From the cell containing the given text, extract its center point as (X, Y) coordinate. 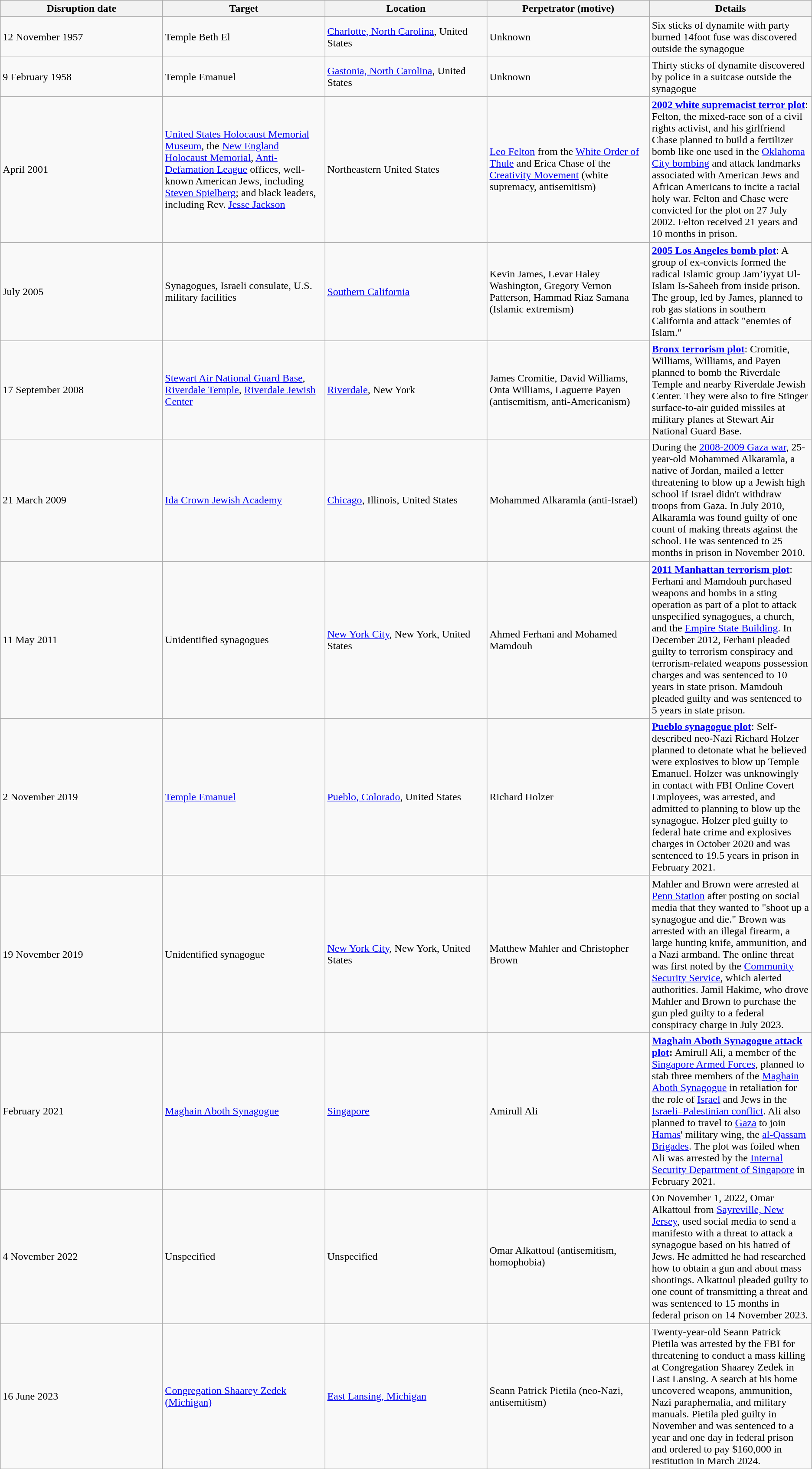
19 November 2019 (82, 954)
Ahmed Ferhani and Mohamed Mamdouh (568, 640)
Thirty sticks of dynamite discovered by police in a suitcase outside the synagogue (730, 77)
Riverdale, New York (406, 390)
Matthew Mahler and Christopher Brown (568, 954)
Mohammed Alkaramla (anti-Israel) (568, 500)
Stewart Air National Guard Base, Riverdale Temple, Riverdale Jewish Center (244, 390)
17 September 2008 (82, 390)
Richard Holzer (568, 797)
Gastonia, North Carolina, United States (406, 77)
Unidentified synagogue (244, 954)
Southern California (406, 292)
Location (406, 9)
Singapore (406, 1111)
12 November 1957 (82, 37)
Unidentified synagogues (244, 640)
Chicago, Illinois, United States (406, 500)
Ida Crown Jewish Academy (244, 500)
16 June 2023 (82, 1397)
Six sticks of dynamite with party burned 14foot fuse was discovered outside the synagogue (730, 37)
Amirull Ali (568, 1111)
Details (730, 9)
Leo Felton from the White Order of Thule and Erica Chase of the Creativity Movement (white supremacy, antisemitism) (568, 169)
9 February 1958 (82, 77)
Pueblo, Colorado, United States (406, 797)
Temple Beth El (244, 37)
Disruption date (82, 9)
Northeastern United States (406, 169)
Seann Patrick Pietila (neo-Nazi, antisemitism) (568, 1397)
February 2021 (82, 1111)
2 November 2019 (82, 797)
4 November 2022 (82, 1256)
April 2001 (82, 169)
July 2005 (82, 292)
Kevin James, Levar Haley Washington, Gregory Vernon Patterson, Hammad Riaz Samana (Islamic extremism) (568, 292)
Maghain Aboth Synagogue (244, 1111)
Charlotte, North Carolina, United States (406, 37)
Congregation Shaarey Zedek (Michigan) (244, 1397)
James Cromitie, David Williams, Onta Williams, Laguerre Payen (antisemitism, anti-Americanism) (568, 390)
11 May 2011 (82, 640)
Perpetrator (motive) (568, 9)
Target (244, 9)
Omar Alkattoul (antisemitism, homophobia) (568, 1256)
21 March 2009 (82, 500)
Synagogues, Israeli consulate, U.S. military facilities (244, 292)
East Lansing, Michigan (406, 1397)
